Search for the cell housing the specified text and yield its (X, Y) center coordinate. 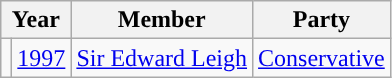
Member (162, 20)
Year (36, 20)
Party (322, 20)
1997 (42, 58)
Sir Edward Leigh (162, 58)
Conservative (322, 58)
